Extract the (x, y) coordinate from the center of the cell holding the provided text.  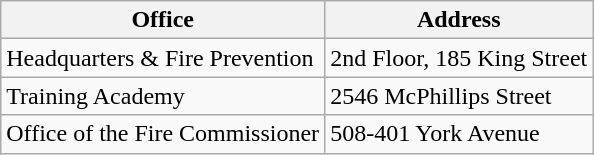
Address (459, 20)
Office of the Fire Commissioner (163, 134)
508-401 York Avenue (459, 134)
Training Academy (163, 96)
Office (163, 20)
2nd Floor, 185 King Street (459, 58)
2546 McPhillips Street (459, 96)
Headquarters & Fire Prevention (163, 58)
